Return [X, Y] of the center of cell containing provided text 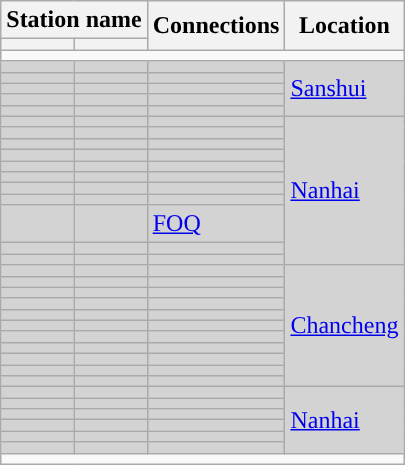
Station name [74, 20]
Connections [216, 26]
Location [344, 26]
Chancheng [344, 326]
FOQ [216, 224]
Sanshui [344, 88]
